Search for the cell housing the specified text and yield its (x, y) center coordinate. 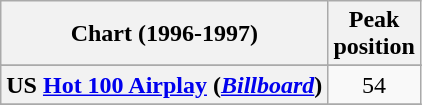
US Hot 100 Airplay (Billboard) (164, 85)
Chart (1996-1997) (164, 34)
54 (374, 85)
Peakposition (374, 34)
